For the text-containing cell, return its midpoint in (X, Y) coordinate format. 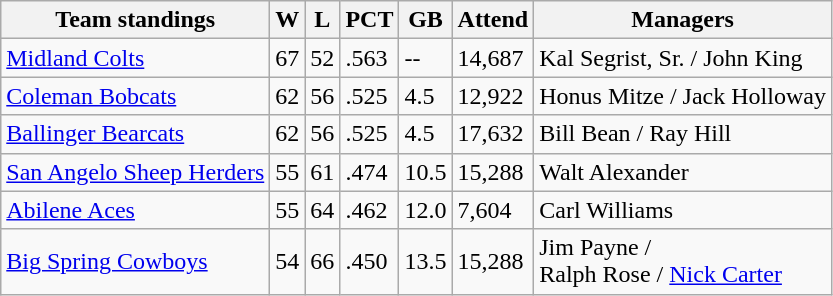
66 (322, 262)
Carl Williams (683, 210)
Walt Alexander (683, 172)
10.5 (426, 172)
.474 (370, 172)
Jim Payne / Ralph Rose / Nick Carter (683, 262)
PCT (370, 20)
67 (288, 58)
12.0 (426, 210)
San Angelo Sheep Herders (136, 172)
Bill Bean / Ray Hill (683, 134)
13.5 (426, 262)
64 (322, 210)
Big Spring Cowboys (136, 262)
L (322, 20)
W (288, 20)
Abilene Aces (136, 210)
.563 (370, 58)
Ballinger Bearcats (136, 134)
52 (322, 58)
Managers (683, 20)
GB (426, 20)
.450 (370, 262)
Kal Segrist, Sr. / John King (683, 58)
Team standings (136, 20)
17,632 (493, 134)
Midland Colts (136, 58)
54 (288, 262)
7,604 (493, 210)
Attend (493, 20)
12,922 (493, 96)
Coleman Bobcats (136, 96)
-- (426, 58)
61 (322, 172)
Honus Mitze / Jack Holloway (683, 96)
14,687 (493, 58)
.462 (370, 210)
